Identify which cell holds the provided text, then report its (x, y) central coordinate. 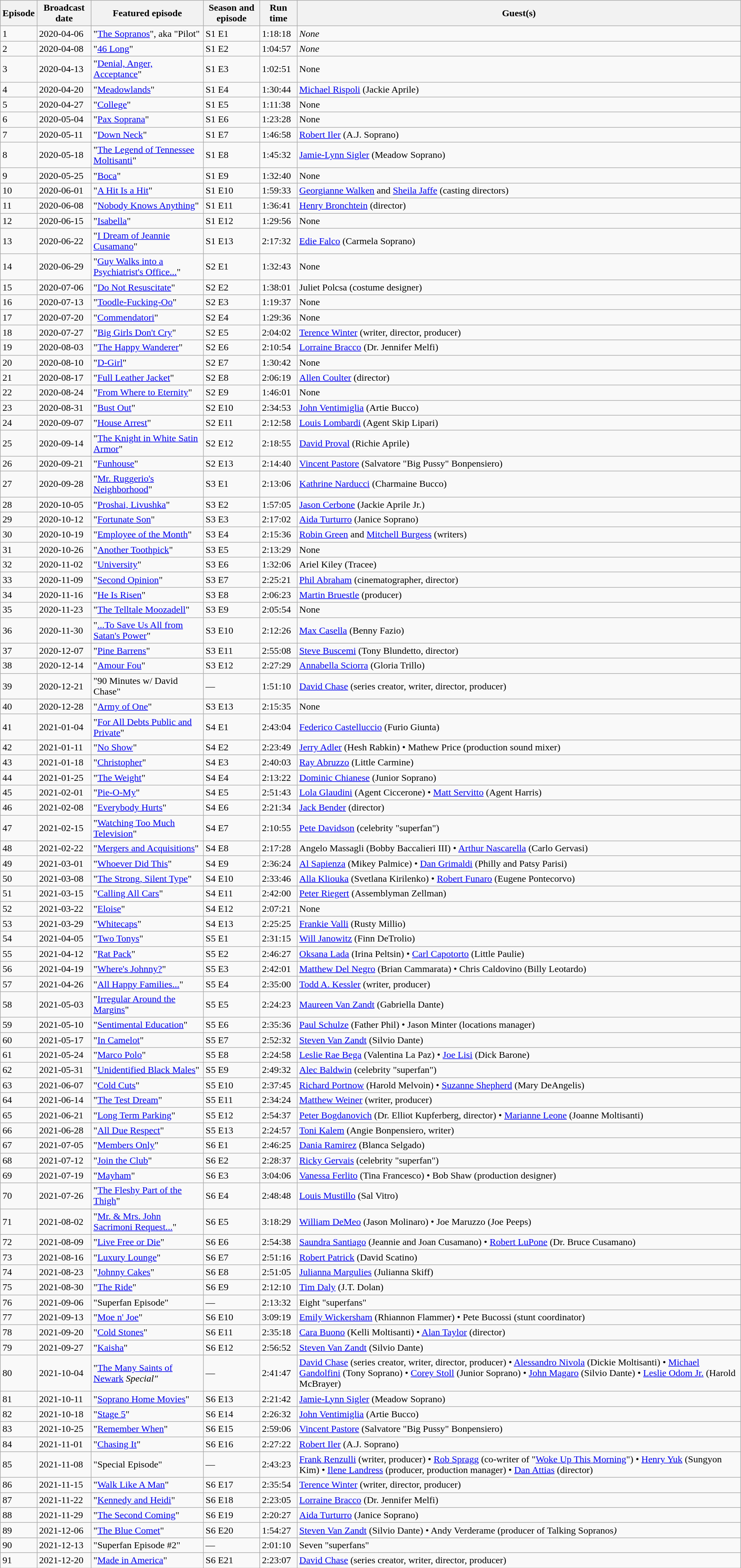
Frankie Valli (Rusty Millio) (519, 924)
"The Happy Wanderer" (147, 347)
Allen Coulter (director) (519, 378)
"Live Free or Die" (147, 1242)
2020-07-06 (64, 287)
2020-10-05 (64, 505)
"Eloise" (147, 909)
91 (19, 1560)
2 (19, 49)
"Mergers and Acquisitions" (147, 849)
Kathrine Narducci (Charmaine Bucco) (519, 484)
S6 E11 (232, 1333)
2:07:21 (278, 909)
"Moe n' Joe" (147, 1317)
"The Second Coming" (147, 1515)
Louis Lombardi (Agent Skip Lipari) (519, 423)
Jason Cerbone (Jackie Aprile Jr.) (519, 505)
"University" (147, 565)
30 (19, 535)
1:02:51 (278, 69)
71 (19, 1221)
2020-12-07 (64, 651)
"Full Leather Jacket" (147, 378)
"Watching Too Much Television" (147, 828)
"All Due Respect" (147, 1130)
61 (19, 1055)
72 (19, 1242)
2:26:32 (278, 1414)
2:46:27 (278, 954)
40 (19, 706)
29 (19, 520)
2:37:45 (278, 1085)
2020-07-20 (64, 317)
2021-09-20 (64, 1333)
S5 E10 (232, 1085)
2:34:24 (278, 1100)
2021-10-04 (64, 1373)
1:38:01 (278, 287)
62 (19, 1070)
S6 E17 (232, 1485)
13 (19, 241)
1:30:42 (278, 363)
2020-05-04 (64, 120)
2020-12-28 (64, 706)
81 (19, 1399)
2:43:04 (278, 727)
S6 E14 (232, 1414)
2021-11-15 (64, 1485)
86 (19, 1485)
"Made in America" (147, 1560)
"Kaisha" (147, 1348)
S6 E2 (232, 1160)
2020-08-10 (64, 363)
42 (19, 747)
32 (19, 565)
2021-06-21 (64, 1115)
Oksana Lada (Irina Peltsin) • Carl Capotorto (Little Paulie) (519, 954)
S2 E13 (232, 463)
2020-07-27 (64, 332)
S6 E18 (232, 1500)
2021-06-07 (64, 1085)
74 (19, 1272)
2021-08-02 (64, 1221)
"Army of One" (147, 706)
2020-08-17 (64, 378)
2021-03-29 (64, 924)
2:42:01 (278, 969)
"Bust Out" (147, 408)
S3 E2 (232, 505)
2:23:49 (278, 747)
"Boca" (147, 175)
"Employee of the Month" (147, 535)
1:45:32 (278, 155)
2:17:28 (278, 849)
S6 E6 (232, 1242)
"Meadowlands" (147, 89)
25 (19, 443)
2020-10-26 (64, 550)
"I Dream of Jeannie Cusamano" (147, 241)
2:06:19 (278, 378)
Saundra Santiago (Jeannie and Joan Cusamano) • Robert LuPone (Dr. Bruce Cusamano) (519, 1242)
S5 E9 (232, 1070)
2:25:21 (278, 580)
2020-08-24 (64, 393)
64 (19, 1100)
S3 E4 (232, 535)
2020-05-11 (64, 135)
2020-04-13 (64, 69)
2:31:15 (278, 939)
22 (19, 393)
11 (19, 205)
"Superfan Episode #2" (147, 1545)
2021-02-08 (64, 808)
2:24:57 (278, 1130)
Robert Patrick (David Scatino) (519, 1257)
2:34:53 (278, 408)
2:28:37 (278, 1160)
"Everybody Hurts" (147, 808)
67 (19, 1145)
1:30:44 (278, 89)
"Christopher" (147, 762)
S5 E6 (232, 1025)
Robin Green and Mitchell Burgess (writers) (519, 535)
2020-04-06 (64, 34)
2:06:23 (278, 595)
2021-08-09 (64, 1242)
"Members Only" (147, 1145)
Episode (19, 13)
4 (19, 89)
S2 E3 (232, 302)
"Big Girls Don't Cry" (147, 332)
2020-08-03 (64, 347)
Run time (278, 13)
Alec Baldwin (celebrity "superfan") (519, 1070)
2021-05-10 (64, 1025)
12 (19, 220)
2020-11-02 (64, 565)
2020-07-13 (64, 302)
"Two Tonys" (147, 939)
"Chasing It" (147, 1444)
S3 E7 (232, 580)
"Marco Polo" (147, 1055)
14 (19, 267)
69 (19, 1175)
S1 E4 (232, 89)
2021-08-30 (64, 1287)
"All Happy Families..." (147, 984)
65 (19, 1115)
88 (19, 1515)
"Mr. & Mrs. John Sacrimoni Request..." (147, 1221)
16 (19, 302)
"Whitecaps" (147, 924)
S3 E9 (232, 610)
2021-03-22 (64, 909)
S2 E10 (232, 408)
Angelo Massagli (Bobby Baccalieri III) • Arthur Nascarella (Carlo Gervasi) (519, 849)
2:27:22 (278, 1444)
S2 E1 (232, 267)
2:41:47 (278, 1373)
34 (19, 595)
6 (19, 120)
"A Hit Is a Hit" (147, 190)
33 (19, 580)
2020-09-07 (64, 423)
3:04:06 (278, 1175)
Cara Buono (Kelli Moltisanti) • Alan Taylor (director) (519, 1333)
1:18:18 (278, 34)
78 (19, 1333)
2021-05-31 (64, 1070)
S1 E5 (232, 104)
S2 E6 (232, 347)
2:20:27 (278, 1515)
"Sentimental Education" (147, 1025)
7 (19, 135)
S5 E1 (232, 939)
20 (19, 363)
Pete Davidson (celebrity "superfan") (519, 828)
S5 E11 (232, 1100)
2:24:58 (278, 1055)
73 (19, 1257)
1:11:38 (278, 104)
S3 E12 (232, 666)
Annabella Sciorra (Gloria Trillo) (519, 666)
S3 E5 (232, 550)
"Luxury Lounge" (147, 1257)
2:05:54 (278, 610)
2020-12-21 (64, 686)
55 (19, 954)
"Mayham" (147, 1175)
2:13:32 (278, 1302)
"Soprano Home Movies" (147, 1399)
2021-10-18 (64, 1414)
2021-11-01 (64, 1444)
37 (19, 651)
2021-06-28 (64, 1130)
"Irregular Around the Margins" (147, 1004)
2:51:43 (278, 793)
21 (19, 378)
26 (19, 463)
1:32:06 (278, 565)
S5 E12 (232, 1115)
"College" (147, 104)
S3 E6 (232, 565)
"Another Toothpick" (147, 550)
"Second Opinion" (147, 580)
46 (19, 808)
5 (19, 104)
52 (19, 909)
18 (19, 332)
50 (19, 879)
S6 E10 (232, 1317)
2:12:10 (278, 1287)
Louis Mustillo (Sal Vitro) (519, 1196)
2021-07-12 (64, 1160)
2020-06-08 (64, 205)
"The Legend of Tennessee Moltisanti" (147, 155)
Jerry Adler (Hesh Rabkin) • Mathew Price (production sound mixer) (519, 747)
"Unidentified Black Males" (147, 1070)
2:25:25 (278, 924)
"The Blue Comet" (147, 1530)
2021-09-13 (64, 1317)
"Nobody Knows Anything" (147, 205)
S6 E3 (232, 1175)
S6 E13 (232, 1399)
S6 E8 (232, 1272)
Julianna Margulies (Julianna Skiff) (519, 1272)
2:49:32 (278, 1070)
David Proval (Richie Aprile) (519, 443)
Leslie Rae Bega (Valentina La Paz) • Joe Lisi (Dick Barone) (519, 1055)
2021-12-13 (64, 1545)
2:23:07 (278, 1560)
68 (19, 1160)
"Join the Club" (147, 1160)
1:46:58 (278, 135)
2021-05-03 (64, 1004)
2:59:06 (278, 1429)
Featured episode (147, 13)
2021-12-06 (64, 1530)
2021-03-08 (64, 879)
S6 E12 (232, 1348)
1:04:57 (278, 49)
"Down Neck" (147, 135)
2:35:54 (278, 1485)
"46 Long" (147, 49)
S2 E12 (232, 443)
Eight "superfans" (519, 1302)
"Remember When" (147, 1429)
Federico Castelluccio (Furio Giunta) (519, 727)
William DeMeo (Jason Molinaro) • Joe Maruzzo (Joe Peeps) (519, 1221)
2:54:38 (278, 1242)
Edie Falco (Carmela Soprano) (519, 241)
2:14:40 (278, 463)
S1 E2 (232, 49)
S5 E3 (232, 969)
S4 E4 (232, 778)
"No Show" (147, 747)
2020-11-23 (64, 610)
Ariel Kiley (Tracee) (519, 565)
44 (19, 778)
S3 E11 (232, 651)
2:10:54 (278, 347)
Georgianne Walken and Sheila Jaffe (casting directors) (519, 190)
2021-10-11 (64, 1399)
2021-09-06 (64, 1302)
2:51:05 (278, 1272)
56 (19, 969)
2020-11-16 (64, 595)
"The Test Dream" (147, 1100)
S4 E13 (232, 924)
1 (19, 34)
"House Arrest" (147, 423)
S2 E8 (232, 378)
"In Camelot" (147, 1040)
28 (19, 505)
S1 E6 (232, 120)
"Where's Johnny?" (147, 969)
89 (19, 1530)
2021-01-11 (64, 747)
1:29:56 (278, 220)
Toni Kalem (Angie Bonpensiero, writer) (519, 1130)
S2 E7 (232, 363)
Todd A. Kessler (writer, producer) (519, 984)
2020-11-30 (64, 630)
2:10:55 (278, 828)
2:27:29 (278, 666)
S4 E7 (232, 828)
S2 E9 (232, 393)
S1 E10 (232, 190)
2:23:05 (278, 1500)
1:23:28 (278, 120)
1:57:05 (278, 505)
"Superfan Episode" (147, 1302)
"Funhouse" (147, 463)
S4 E12 (232, 909)
2:21:34 (278, 808)
60 (19, 1040)
S2 E5 (232, 332)
2021-12-20 (64, 1560)
S4 E8 (232, 849)
"Calling All Cars" (147, 894)
53 (19, 924)
2:35:00 (278, 984)
2021-02-22 (64, 849)
2:43:23 (278, 1464)
Broadcast date (64, 13)
"The Knight in White Satin Armor" (147, 443)
Michael Rispoli (Jackie Aprile) (519, 89)
3 (19, 69)
2020-04-27 (64, 104)
2021-04-12 (64, 954)
"Toodle-Fucking-Oo" (147, 302)
"Isabella" (147, 220)
2021-11-22 (64, 1500)
Ricky Gervais (celebrity "superfan") (519, 1160)
83 (19, 1429)
2:12:58 (278, 423)
2021-11-08 (64, 1464)
"The Many Saints of Newark Special" (147, 1373)
1:46:01 (278, 393)
82 (19, 1414)
Maureen Van Zandt (Gabriella Dante) (519, 1004)
10 (19, 190)
"Long Term Parking" (147, 1115)
35 (19, 610)
75 (19, 1287)
Richard Portnow (Harold Melvoin) • Suzanne Shepherd (Mary DeAngelis) (519, 1085)
3:09:19 (278, 1317)
S3 E10 (232, 630)
2:17:32 (278, 241)
Jack Bender (director) (519, 808)
2021-03-15 (64, 894)
2020-09-14 (64, 443)
2021-05-24 (64, 1055)
23 (19, 408)
2:15:35 (278, 706)
"Pax Soprana" (147, 120)
S4 E3 (232, 762)
2020-06-01 (64, 190)
"Amour Fou" (147, 666)
"D-Girl" (147, 363)
2020-06-29 (64, 267)
1:54:27 (278, 1530)
3:18:29 (278, 1221)
S5 E13 (232, 1130)
S4 E6 (232, 808)
2020-12-14 (64, 666)
2:55:08 (278, 651)
2:13:06 (278, 484)
S2 E2 (232, 287)
S6 E19 (232, 1515)
2021-04-26 (64, 984)
38 (19, 666)
"Cold Stones" (147, 1333)
S2 E4 (232, 317)
2021-03-01 (64, 864)
2:15:36 (278, 535)
Lola Glaudini (Agent Ciccerone) • Matt Servitto (Agent Harris) (519, 793)
S2 E11 (232, 423)
Peter Riegert (Assemblyman Zellman) (519, 894)
2:24:23 (278, 1004)
2021-07-19 (64, 1175)
24 (19, 423)
2021-01-04 (64, 727)
S4 E1 (232, 727)
Dania Ramirez (Blanca Selgado) (519, 1145)
Henry Bronchtein (director) (519, 205)
2:56:52 (278, 1348)
2:01:10 (278, 1545)
Martin Bruestle (producer) (519, 595)
Al Sapienza (Mikey Palmice) • Dan Grimaldi (Philly and Patsy Parisi) (519, 864)
2:04:02 (278, 332)
2021-02-01 (64, 793)
90 (19, 1545)
2:21:42 (278, 1399)
2:36:24 (278, 864)
1:51:10 (278, 686)
S4 E2 (232, 747)
"Walk Like A Man" (147, 1485)
S5 E5 (232, 1004)
2:18:55 (278, 443)
S1 E3 (232, 69)
31 (19, 550)
"Mr. Ruggerio's Neighborhood" (147, 484)
2:40:03 (278, 762)
Juliet Polcsa (costume designer) (519, 287)
S5 E2 (232, 954)
2021-11-29 (64, 1515)
"Fortunate Son" (147, 520)
Vanessa Ferlito (Tina Francesco) • Bob Shaw (production designer) (519, 1175)
15 (19, 287)
2020-05-18 (64, 155)
Season and episode (232, 13)
19 (19, 347)
Alla Kliouka (Svetlana Kirilenko) • Robert Funaro (Eugene Pontecorvo) (519, 879)
87 (19, 1500)
Max Casella (Benny Fazio) (519, 630)
Emily Wickersham (Rhiannon Flammer) • Pete Bucossi (stunt coordinator) (519, 1317)
2021-06-14 (64, 1100)
2:12:26 (278, 630)
2021-10-25 (64, 1429)
"90 Minutes w/ David Chase" (147, 686)
Guest(s) (519, 13)
S4 E10 (232, 879)
66 (19, 1130)
Will Janowitz (Finn DeTrolio) (519, 939)
"Proshai, Livushka" (147, 505)
85 (19, 1464)
80 (19, 1373)
2020-10-19 (64, 535)
Matthew Weiner (writer, producer) (519, 1100)
S6 E21 (232, 1560)
S3 E13 (232, 706)
S5 E7 (232, 1040)
77 (19, 1317)
2021-01-18 (64, 762)
58 (19, 1004)
2020-05-25 (64, 175)
76 (19, 1302)
17 (19, 317)
2:52:32 (278, 1040)
59 (19, 1025)
S1 E13 (232, 241)
2:54:37 (278, 1115)
Tim Daly (J.T. Dolan) (519, 1287)
S3 E8 (232, 595)
S1 E11 (232, 205)
2:13:22 (278, 778)
"He Is Risen" (147, 595)
"Whoever Did This" (147, 864)
S6 E4 (232, 1196)
47 (19, 828)
79 (19, 1348)
2021-08-23 (64, 1272)
S6 E16 (232, 1444)
2020-04-08 (64, 49)
S1 E9 (232, 175)
1:32:43 (278, 267)
36 (19, 630)
"From Where to Eternity" (147, 393)
2021-05-17 (64, 1040)
S3 E1 (232, 484)
"Commendatori" (147, 317)
2:51:16 (278, 1257)
2021-02-15 (64, 828)
2:48:48 (278, 1196)
Dominic Chianese (Junior Soprano) (519, 778)
70 (19, 1196)
"Denial, Anger, Acceptance" (147, 69)
2021-01-25 (64, 778)
2:33:46 (278, 879)
2:35:36 (278, 1025)
"The Weight" (147, 778)
2021-08-16 (64, 1257)
2020-09-21 (64, 463)
S1 E1 (232, 34)
1:36:41 (278, 205)
2021-07-05 (64, 1145)
Ray Abruzzo (Little Carmine) (519, 762)
57 (19, 984)
1:32:40 (278, 175)
9 (19, 175)
Peter Bogdanovich (Dr. Elliot Kupferberg, director) • Marianne Leone (Joanne Moltisanti) (519, 1115)
"The Sopranos", aka "Pilot" (147, 34)
S6 E20 (232, 1530)
S6 E9 (232, 1287)
2:46:25 (278, 1145)
2021-04-19 (64, 969)
2021-07-26 (64, 1196)
S6 E7 (232, 1257)
2020-11-09 (64, 580)
S4 E5 (232, 793)
41 (19, 727)
43 (19, 762)
2020-08-31 (64, 408)
"The Strong, Silent Type" (147, 879)
S1 E8 (232, 155)
"For All Debts Public and Private" (147, 727)
S3 E3 (232, 520)
"...To Save Us All from Satan's Power" (147, 630)
2020-10-12 (64, 520)
Steve Buscemi (Tony Blundetto, director) (519, 651)
27 (19, 484)
2020-06-22 (64, 241)
"Special Episode" (147, 1464)
2:17:02 (278, 520)
"Stage 5" (147, 1414)
S5 E4 (232, 984)
49 (19, 864)
2020-06-15 (64, 220)
8 (19, 155)
51 (19, 894)
S4 E11 (232, 894)
"Pie-O-My" (147, 793)
S6 E15 (232, 1429)
1:29:36 (278, 317)
2:35:18 (278, 1333)
39 (19, 686)
63 (19, 1085)
"Cold Cuts" (147, 1085)
2020-04-20 (64, 89)
2:13:29 (278, 550)
45 (19, 793)
S5 E8 (232, 1055)
"Johnny Cakes" (147, 1272)
Phil Abraham (cinematographer, director) (519, 580)
Paul Schulze (Father Phil) • Jason Minter (locations manager) (519, 1025)
S4 E9 (232, 864)
"Kennedy and Heidi" (147, 1500)
1:59:33 (278, 190)
2:42:00 (278, 894)
2021-09-27 (64, 1348)
54 (19, 939)
S1 E7 (232, 135)
"Pine Barrens" (147, 651)
"Do Not Resuscitate" (147, 287)
Seven "superfans" (519, 1545)
Matthew Del Negro (Brian Cammarata) • Chris Caldovino (Billy Leotardo) (519, 969)
"The Telltale Moozadell" (147, 610)
2021-04-05 (64, 939)
"The Ride" (147, 1287)
2020-09-28 (64, 484)
S1 E12 (232, 220)
84 (19, 1444)
S6 E1 (232, 1145)
S6 E5 (232, 1221)
"Guy Walks into a Psychiatrist's Office..." (147, 267)
48 (19, 849)
"The Fleshy Part of the Thigh" (147, 1196)
1:19:37 (278, 302)
Steven Van Zandt (Silvio Dante) • Andy Verderame (producer of Talking Sopranos) (519, 1530)
"Rat Pack" (147, 954)
